Find where the given text appears and provide that cell's center as (X, Y) coordinate. 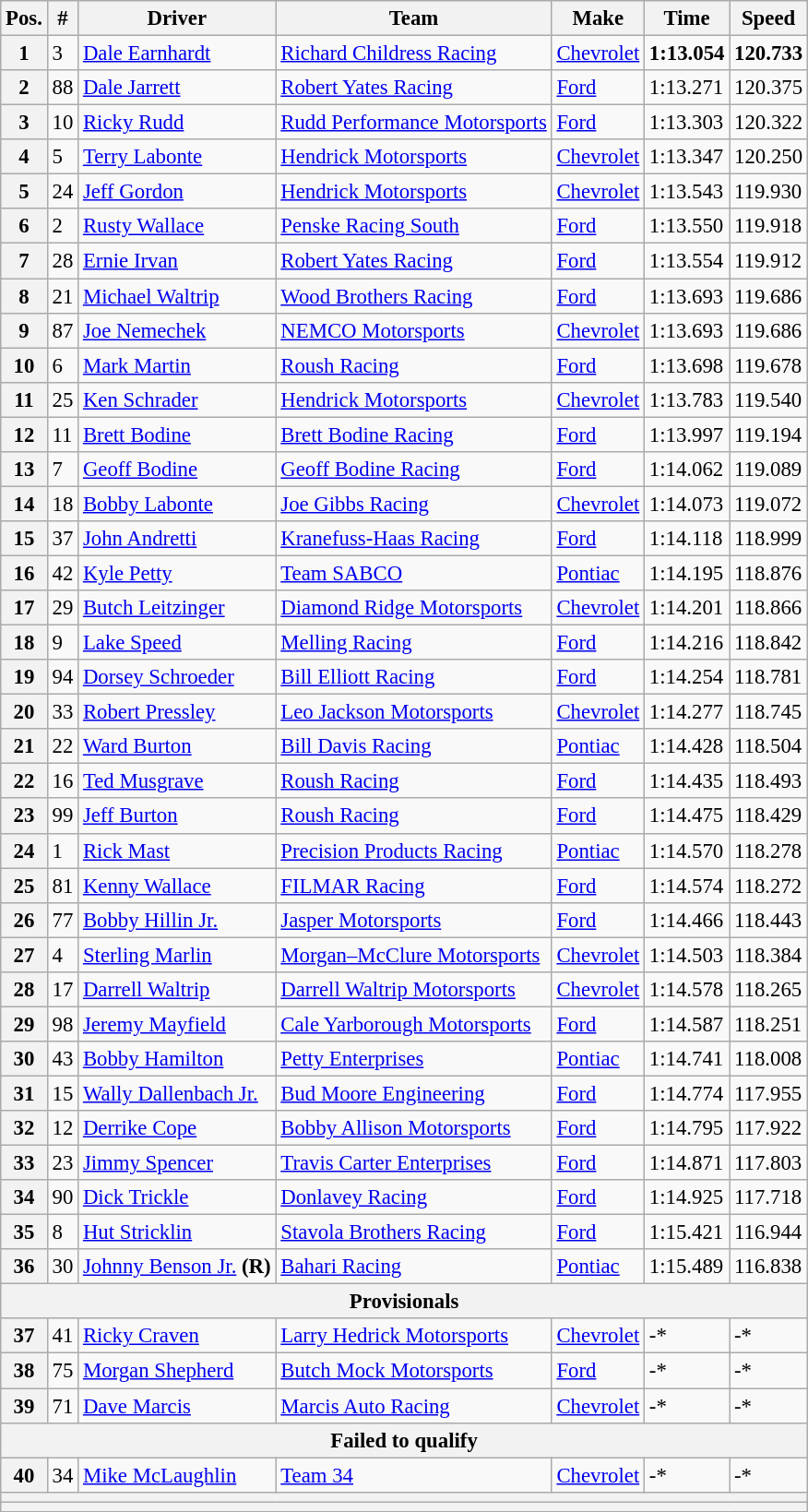
1:14.587 (687, 1024)
31 (24, 1093)
87 (63, 330)
Jimmy Spencer (177, 1163)
Rick Mast (177, 851)
Team SABCO (413, 573)
1:13.303 (687, 123)
1:14.774 (687, 1093)
117.955 (769, 1093)
Bobby Hillin Jr. (177, 920)
Butch Leitzinger (177, 608)
Robert Pressley (177, 712)
Jasper Motorsports (413, 920)
1:14.435 (687, 781)
Darrell Waltrip Motorsports (413, 990)
Pos. (24, 18)
Ricky Rudd (177, 123)
Morgan–McClure Motorsports (413, 955)
36 (24, 1267)
1:14.062 (687, 470)
42 (63, 573)
118.278 (769, 851)
1:13.698 (687, 365)
Time (687, 18)
Larry Hedrick Motorsports (413, 1337)
Terry Labonte (177, 157)
118.999 (769, 539)
1:14.475 (687, 816)
Speed (769, 18)
35 (24, 1232)
Johnny Benson Jr. (R) (177, 1267)
118.251 (769, 1024)
118.429 (769, 816)
Jeff Gordon (177, 192)
Dave Marcis (177, 1406)
Joe Gibbs Racing (413, 504)
Bobby Allison Motorsports (413, 1128)
Dorsey Schroeder (177, 677)
1:13.997 (687, 435)
Morgan Shepherd (177, 1371)
Dale Earnhardt (177, 54)
41 (63, 1337)
Butch Mock Motorsports (413, 1371)
118.504 (769, 746)
Ted Musgrave (177, 781)
1:14.277 (687, 712)
1:13.054 (687, 54)
1:14.216 (687, 643)
90 (63, 1197)
Ricky Craven (177, 1337)
1:13.783 (687, 399)
119.194 (769, 435)
1:15.421 (687, 1232)
75 (63, 1371)
Travis Carter Enterprises (413, 1163)
118.443 (769, 920)
1:13.554 (687, 261)
118.272 (769, 886)
1:14.201 (687, 608)
NEMCO Motorsports (413, 330)
Dale Jarrett (177, 88)
Failed to qualify (404, 1440)
1:14.741 (687, 1059)
Penske Racing South (413, 226)
119.678 (769, 365)
Bill Elliott Racing (413, 677)
1:14.871 (687, 1163)
118.876 (769, 573)
Jeremy Mayfield (177, 1024)
71 (63, 1406)
1:14.195 (687, 573)
120.322 (769, 123)
1:14.254 (687, 677)
Stavola Brothers Racing (413, 1232)
117.922 (769, 1128)
118.008 (769, 1059)
Leo Jackson Motorsports (413, 712)
81 (63, 886)
77 (63, 920)
Rusty Wallace (177, 226)
Ernie Irvan (177, 261)
1:14.570 (687, 851)
118.842 (769, 643)
Geoff Bodine Racing (413, 470)
Provisionals (404, 1302)
98 (63, 1024)
Michael Waltrip (177, 296)
1:14.574 (687, 886)
Sterling Marlin (177, 955)
118.493 (769, 781)
Cale Yarborough Motorsports (413, 1024)
1:14.428 (687, 746)
Geoff Bodine (177, 470)
1:13.347 (687, 157)
Diamond Ridge Motorsports (413, 608)
38 (24, 1371)
Ken Schrader (177, 399)
Bud Moore Engineering (413, 1093)
Bill Davis Racing (413, 746)
120.250 (769, 157)
19 (24, 677)
116.944 (769, 1232)
FILMAR Racing (413, 886)
Kranefuss-Haas Racing (413, 539)
Brett Bodine (177, 435)
Bahari Racing (413, 1267)
1:14.578 (687, 990)
Brett Bodine Racing (413, 435)
Joe Nemechek (177, 330)
119.930 (769, 192)
Team (413, 18)
Donlavey Racing (413, 1197)
88 (63, 88)
118.866 (769, 608)
John Andretti (177, 539)
26 (24, 920)
Marcis Auto Racing (413, 1406)
119.540 (769, 399)
1:15.489 (687, 1267)
13 (24, 470)
Petty Enterprises (413, 1059)
118.265 (769, 990)
120.375 (769, 88)
Rudd Performance Motorsports (413, 123)
Derrike Cope (177, 1128)
Driver (177, 18)
1:14.118 (687, 539)
1:13.543 (687, 192)
118.745 (769, 712)
Wood Brothers Racing (413, 296)
Bobby Hamilton (177, 1059)
Darrell Waltrip (177, 990)
20 (24, 712)
Kenny Wallace (177, 886)
Mark Martin (177, 365)
99 (63, 816)
Ward Burton (177, 746)
Jeff Burton (177, 816)
27 (24, 955)
Wally Dallenbach Jr. (177, 1093)
1:14.073 (687, 504)
1:14.503 (687, 955)
117.803 (769, 1163)
Precision Products Racing (413, 851)
# (63, 18)
Hut Stricklin (177, 1232)
1:14.466 (687, 920)
39 (24, 1406)
Mike McLaughlin (177, 1475)
116.838 (769, 1267)
1:14.925 (687, 1197)
14 (24, 504)
Bobby Labonte (177, 504)
Kyle Petty (177, 573)
32 (24, 1128)
Melling Racing (413, 643)
1:14.795 (687, 1128)
40 (24, 1475)
120.733 (769, 54)
118.781 (769, 677)
119.912 (769, 261)
94 (63, 677)
Lake Speed (177, 643)
Team 34 (413, 1475)
119.918 (769, 226)
Richard Childress Racing (413, 54)
43 (63, 1059)
119.072 (769, 504)
Make (598, 18)
117.718 (769, 1197)
1:13.271 (687, 88)
Dick Trickle (177, 1197)
1:13.550 (687, 226)
118.384 (769, 955)
119.089 (769, 470)
